Locate the cell with the specified text and output its [X, Y] center coordinate. 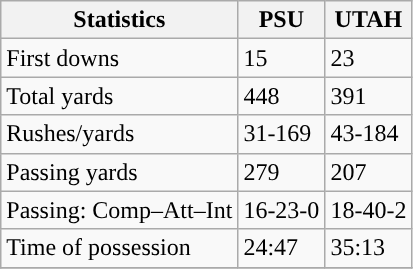
391 [368, 96]
UTAH [368, 20]
207 [368, 172]
16-23-0 [282, 210]
18-40-2 [368, 210]
24:47 [282, 248]
448 [282, 96]
35:13 [368, 248]
Rushes/yards [120, 134]
Time of possession [120, 248]
31-169 [282, 134]
279 [282, 172]
PSU [282, 20]
43-184 [368, 134]
15 [282, 58]
First downs [120, 58]
Passing yards [120, 172]
Statistics [120, 20]
Total yards [120, 96]
23 [368, 58]
Passing: Comp–Att–Int [120, 210]
